Determine the [X, Y] coordinate at the center of the cell enclosing the given text.  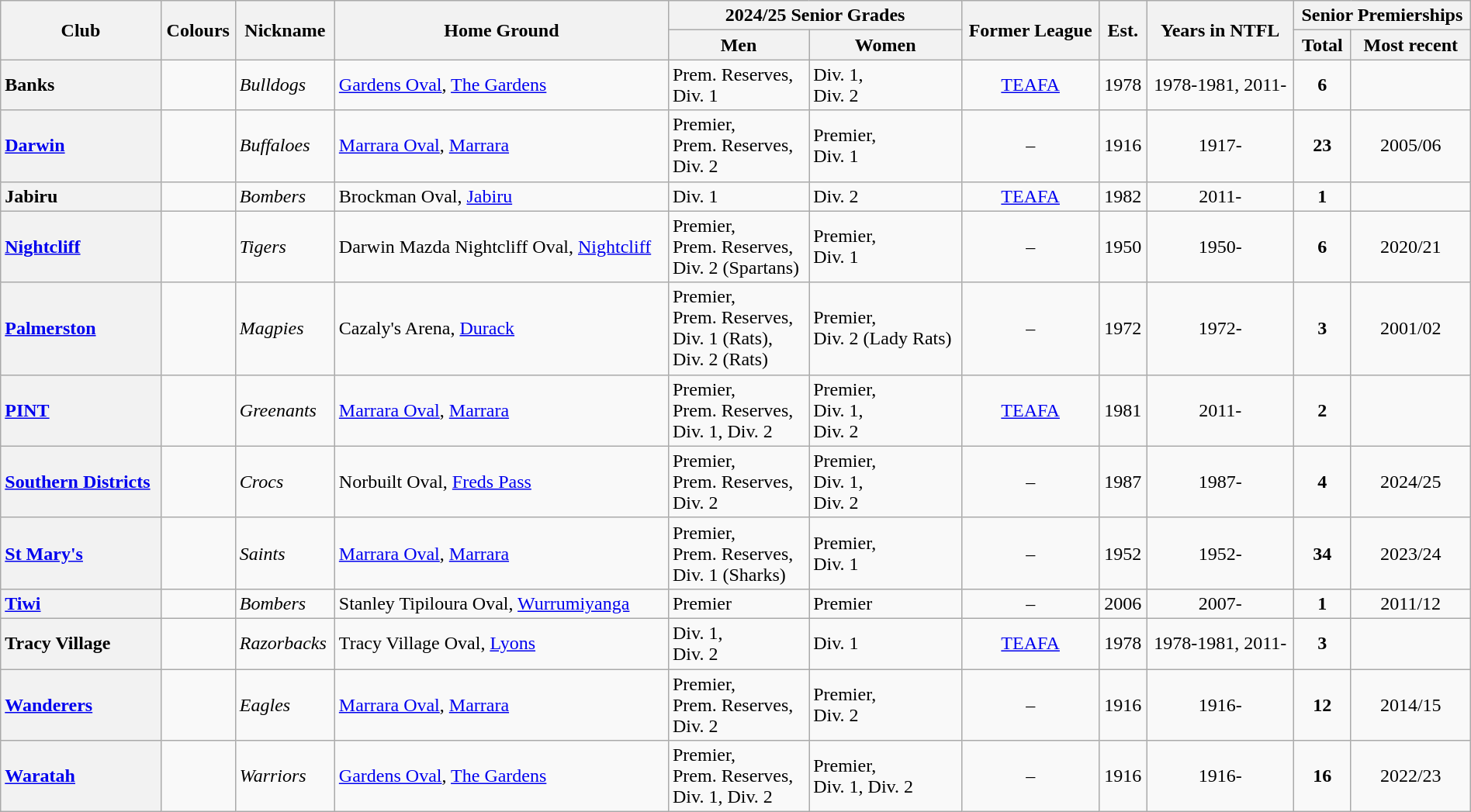
Nickname [285, 30]
Premier, Div. 2 [886, 704]
1950 [1123, 247]
Women [886, 45]
Darwin Mazda Nightcliff Oval, Nightcliff [501, 247]
Cazaly's Arena, Durack [501, 329]
2 [1322, 410]
23 [1322, 146]
Stanley Tipiloura Oval, Wurrumiyanga [501, 603]
Div. 2 [886, 196]
St Mary's [81, 553]
1981 [1123, 410]
Wanderers [81, 704]
Crocs [285, 482]
Most recent [1410, 45]
16 [1322, 776]
1987 [1123, 482]
Colours [198, 30]
Razorbacks [285, 644]
Darwin [81, 146]
Southern Districts [81, 482]
Tigers [285, 247]
Premier,Prem. Reserves,Div. 1 (Sharks) [739, 553]
Est. [1123, 30]
Prem. Reserves,Div. 1 [739, 85]
Buffaloes [285, 146]
Tiwi [81, 603]
2024/25 [1410, 482]
Premier,Prem. Reserves, Div. 1 (Rats), Div. 2 (Rats) [739, 329]
1972 [1123, 329]
Nightcliff [81, 247]
Premier,Div. 1,Div. 2 [886, 410]
1952 [1123, 553]
Eagles [285, 704]
2020/21 [1410, 247]
34 [1322, 553]
2011/12 [1410, 603]
12 [1322, 704]
Norbuilt Oval, Freds Pass [501, 482]
2024/25 Senior Grades [815, 16]
Home Ground [501, 30]
2006 [1123, 603]
2001/02 [1410, 329]
Magpies [285, 329]
Senior Premierships [1382, 16]
4 [1322, 482]
Banks [81, 85]
1950- [1220, 247]
2022/23 [1410, 776]
Saints [285, 553]
Men [739, 45]
Premier,Prem. Reserves,Div. 2 [739, 146]
Waratah [81, 776]
Club [81, 30]
Greenants [285, 410]
Bulldogs [285, 85]
Premier,Prem. Reserves,Div. 2 (Spartans) [739, 247]
Brockman Oval, Jabiru [501, 196]
PINT [81, 410]
Premier,Div. 2 (Lady Rats) [886, 329]
Years in NTFL [1220, 30]
Jabiru [81, 196]
1972- [1220, 329]
Warriors [285, 776]
Tracy Village [81, 644]
1952- [1220, 553]
1987- [1220, 482]
Former League [1030, 30]
2023/24 [1410, 553]
2014/15 [1410, 704]
Tracy Village Oval, Lyons [501, 644]
Total [1322, 45]
Palmerston [81, 329]
1982 [1123, 196]
2005/06 [1410, 146]
1917- [1220, 146]
2007- [1220, 603]
